Search for the cell housing the specified text and yield its [x, y] center coordinate. 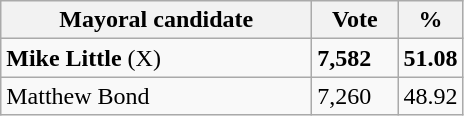
Vote [355, 20]
51.08 [430, 58]
Mike Little (X) [156, 58]
48.92 [430, 96]
7,260 [355, 96]
% [430, 20]
7,582 [355, 58]
Matthew Bond [156, 96]
Mayoral candidate [156, 20]
